Find where the given text appears and provide that cell's center as [x, y] coordinate. 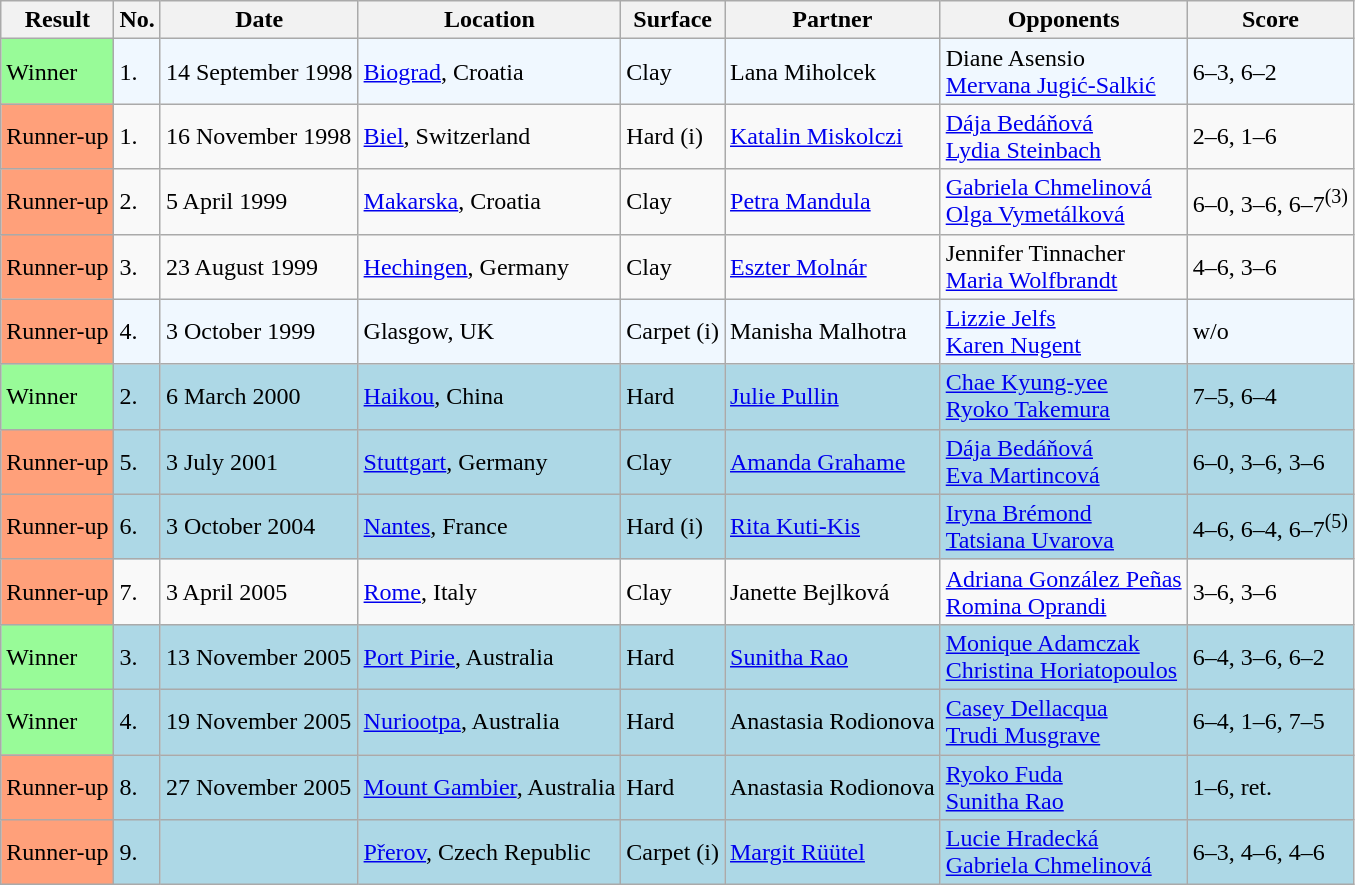
Opponents [1064, 20]
Location [490, 20]
Biograd, Croatia [490, 72]
Date [259, 20]
4–6, 3–6 [1270, 266]
Hechingen, Germany [490, 266]
13 November 2005 [259, 656]
Chae Kyung-yee Ryoko Takemura [1064, 396]
19 November 2005 [259, 722]
2–6, 1–6 [1270, 136]
7–5, 6–4 [1270, 396]
3–6, 3–6 [1270, 592]
5 April 1999 [259, 202]
Nantes, France [490, 526]
Lana Miholcek [832, 72]
6–0, 3–6, 6–7(3) [1270, 202]
6 March 2000 [259, 396]
Dája Bedáňová Eva Martincová [1064, 462]
1–6, ret. [1270, 786]
Partner [832, 20]
Dája Bedáňová Lydia Steinbach [1064, 136]
w/o [1270, 332]
Sunitha Rao [832, 656]
6–3, 6–2 [1270, 72]
Makarska, Croatia [490, 202]
9. [137, 852]
6–4, 3–6, 6–2 [1270, 656]
8. [137, 786]
Rita Kuti-Kis [832, 526]
Diane Asensio Mervana Jugić-Salkić [1064, 72]
6–4, 1–6, 7–5 [1270, 722]
Jennifer Tinnacher Maria Wolfbrandt [1064, 266]
14 September 1998 [259, 72]
Haikou, China [490, 396]
6–3, 4–6, 4–6 [1270, 852]
23 August 1999 [259, 266]
7. [137, 592]
6–0, 3–6, 3–6 [1270, 462]
Result [58, 20]
Monique Adamczak Christina Horiatopoulos [1064, 656]
Přerov, Czech Republic [490, 852]
Petra Mandula [832, 202]
Rome, Italy [490, 592]
No. [137, 20]
Nuriootpa, Australia [490, 722]
Katalin Miskolczi [832, 136]
Surface [673, 20]
Ryoko Fuda Sunitha Rao [1064, 786]
Margit Rüütel [832, 852]
3 October 1999 [259, 332]
16 November 1998 [259, 136]
6. [137, 526]
Iryna Brémond Tatsiana Uvarova [1064, 526]
Casey Dellacqua Trudi Musgrave [1064, 722]
Amanda Grahame [832, 462]
Julie Pullin [832, 396]
Lizzie Jelfs Karen Nugent [1064, 332]
Manisha Malhotra [832, 332]
27 November 2005 [259, 786]
Score [1270, 20]
Eszter Molnár [832, 266]
Janette Bejlková [832, 592]
Port Pirie, Australia [490, 656]
Gabriela Chmelinová Olga Vymetálková [1064, 202]
5. [137, 462]
3 October 2004 [259, 526]
Lucie Hradecká Gabriela Chmelinová [1064, 852]
Adriana González Peñas Romina Oprandi [1064, 592]
Mount Gambier, Australia [490, 786]
Glasgow, UK [490, 332]
4–6, 6–4, 6–7(5) [1270, 526]
3 April 2005 [259, 592]
3 July 2001 [259, 462]
Biel, Switzerland [490, 136]
Stuttgart, Germany [490, 462]
